Capture the cell that displays the provided text and extract its [x, y] central coordinate. 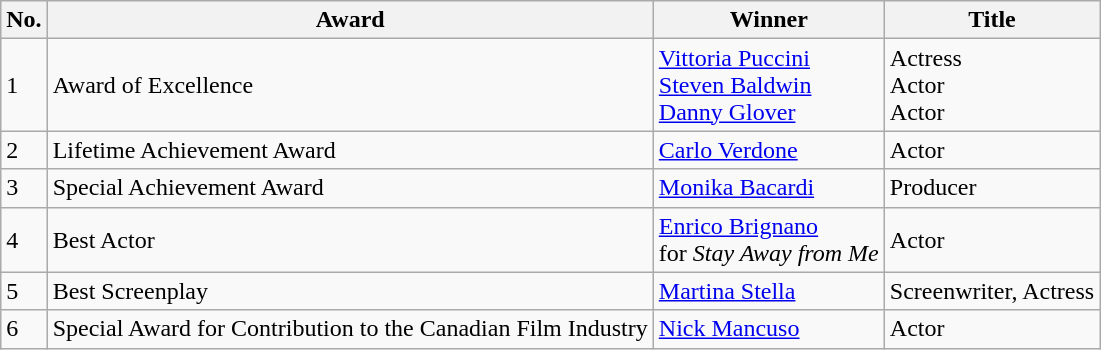
Producer [992, 188]
Winner [768, 20]
ActressActorActor [992, 85]
6 [24, 329]
Monika Bacardi [768, 188]
Special Award for Contribution to the Canadian Film Industry [350, 329]
2 [24, 150]
Carlo Verdone [768, 150]
Special Achievement Award [350, 188]
4 [24, 240]
Nick Mancuso [768, 329]
Best Actor [350, 240]
Vittoria PucciniSteven BaldwinDanny Glover [768, 85]
Martina Stella [768, 291]
Screenwriter, Actress [992, 291]
Award [350, 20]
Title [992, 20]
1 [24, 85]
Lifetime Achievement Award [350, 150]
3 [24, 188]
Enrico Brignanofor Stay Away from Me [768, 240]
Best Screenplay [350, 291]
Award of Excellence [350, 85]
5 [24, 291]
No. [24, 20]
